Search for the cell housing the specified text and yield its (x, y) center coordinate. 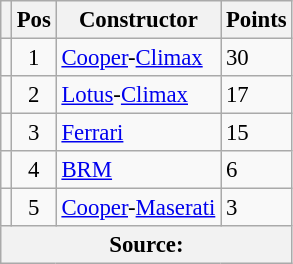
Points (256, 20)
1 (34, 58)
4 (34, 170)
Source: (146, 245)
Pos (34, 20)
Lotus-Climax (138, 95)
6 (256, 170)
2 (34, 95)
17 (256, 95)
15 (256, 133)
30 (256, 58)
BRM (138, 170)
Ferrari (138, 133)
Cooper-Maserati (138, 208)
Cooper-Climax (138, 58)
5 (34, 208)
Constructor (138, 20)
